Identify which cell holds the provided text, then report its [x, y] central coordinate. 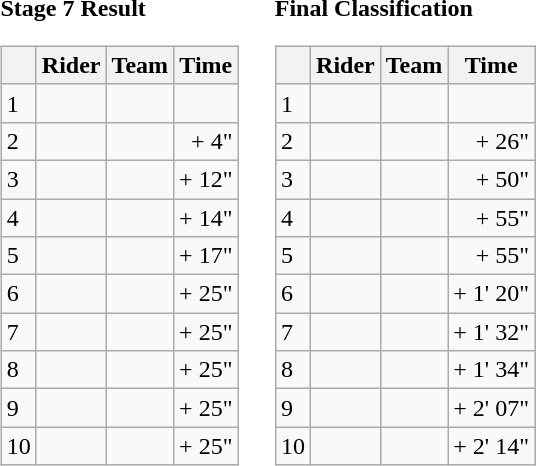
+ 1' 20" [492, 294]
+ 4" [206, 141]
+ 2' 07" [492, 408]
+ 1' 34" [492, 370]
+ 1' 32" [492, 332]
+ 26" [492, 141]
+ 50" [492, 179]
+ 2' 14" [492, 446]
+ 14" [206, 217]
+ 17" [206, 256]
+ 12" [206, 179]
